Return the (x, y) coordinate for the center point of the cell that contains the specified text.  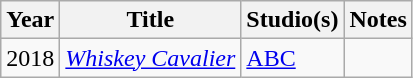
Title (150, 20)
Notes (378, 20)
2018 (30, 58)
Whiskey Cavalier (150, 58)
Year (30, 20)
Studio(s) (292, 20)
ABC (292, 58)
